Extract the [x, y] coordinate from the center of the cell holding the provided text.  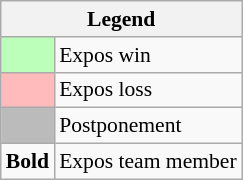
Postponement [148, 126]
Expos loss [148, 90]
Bold [28, 162]
Expos team member [148, 162]
Legend [122, 19]
Expos win [148, 55]
